Pinpoint the cell where the given text exists, returning its (x, y) midpoint coordinate. 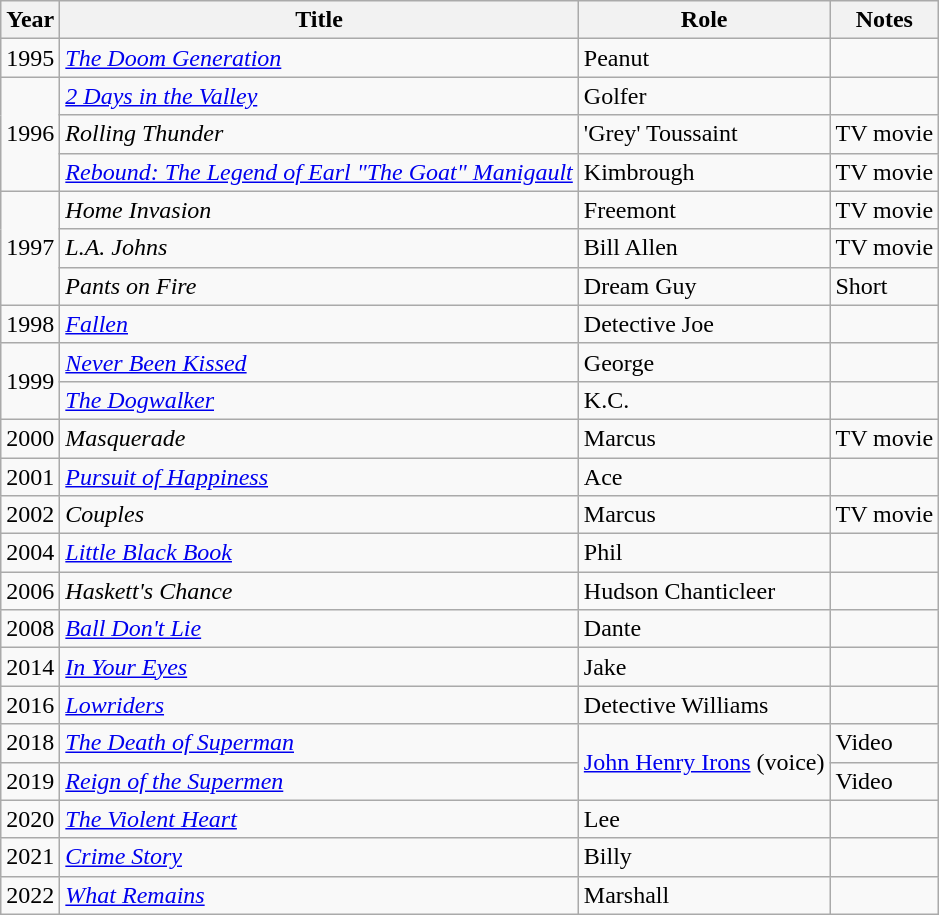
In Your Eyes (320, 667)
1995 (30, 58)
'Grey' Toussaint (704, 134)
L.A. Johns (320, 248)
2020 (30, 819)
Crime Story (320, 857)
Ball Don't Lie (320, 629)
2000 (30, 438)
Short (884, 286)
Role (704, 20)
Rolling Thunder (320, 134)
2004 (30, 553)
Masquerade (320, 438)
Pursuit of Happiness (320, 477)
Billy (704, 857)
Pants on Fire (320, 286)
2019 (30, 781)
Year (30, 20)
Jake (704, 667)
2016 (30, 705)
What Remains (320, 895)
Couples (320, 515)
Marshall (704, 895)
John Henry Irons (voice) (704, 762)
George (704, 362)
2014 (30, 667)
1996 (30, 134)
Rebound: The Legend of Earl "The Goat" Manigault (320, 172)
1997 (30, 248)
Haskett's Chance (320, 591)
Never Been Kissed (320, 362)
2008 (30, 629)
K.C. (704, 400)
Fallen (320, 324)
1999 (30, 381)
The Violent Heart (320, 819)
Detective Williams (704, 705)
Little Black Book (320, 553)
The Doom Generation (320, 58)
Dream Guy (704, 286)
Notes (884, 20)
2 Days in the Valley (320, 96)
Dante (704, 629)
Phil (704, 553)
2001 (30, 477)
1998 (30, 324)
2018 (30, 743)
Bill Allen (704, 248)
2002 (30, 515)
The Dogwalker (320, 400)
2022 (30, 895)
2021 (30, 857)
Kimbrough (704, 172)
Reign of the Supermen (320, 781)
Detective Joe (704, 324)
Lowriders (320, 705)
Title (320, 20)
Freemont (704, 210)
Peanut (704, 58)
Golfer (704, 96)
The Death of Superman (320, 743)
2006 (30, 591)
Home Invasion (320, 210)
Hudson Chanticleer (704, 591)
Ace (704, 477)
Lee (704, 819)
